Scan for the cell matching the given text and deliver its [x, y] coordinate at center. 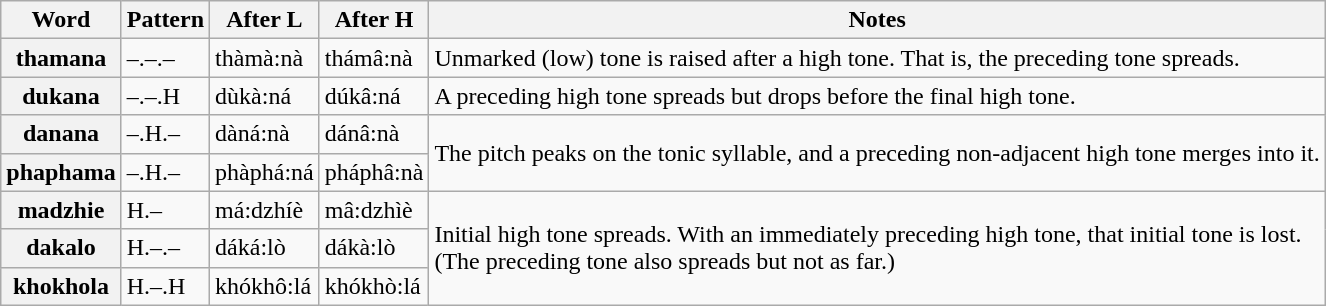
dùkà:ná [265, 96]
dáká:lò [265, 248]
phaphama [61, 172]
dúkâ:ná [374, 96]
Pattern [165, 20]
pháphâ:nà [374, 172]
H.–.H [165, 286]
khokhola [61, 286]
mâ:dzhìè [374, 210]
The pitch peaks on the tonic syllable, and a preceding non-adjacent high tone merges into it. [877, 153]
phàphá:ná [265, 172]
má:dzhíè [265, 210]
khókhô:lá [265, 286]
–.–.H [165, 96]
Unmarked (low) tone is raised after a high tone. That is, the preceding tone spreads. [877, 58]
–.–.– [165, 58]
A preceding high tone spreads but drops before the final high tone. [877, 96]
Notes [877, 20]
Word [61, 20]
Initial high tone spreads. With an immediately preceding high tone, that initial tone is lost.(The preceding tone also spreads but not as far.) [877, 248]
madzhie [61, 210]
khókhò:lá [374, 286]
dakalo [61, 248]
danana [61, 134]
thamana [61, 58]
dánâ:nà [374, 134]
H.– [165, 210]
thàmà:nà [265, 58]
dákà:lò [374, 248]
H.–.– [165, 248]
dàná:nà [265, 134]
After H [374, 20]
thámâ:nà [374, 58]
dukana [61, 96]
After L [265, 20]
